Determine the (X, Y) coordinate at the center of the cell enclosing the given text.  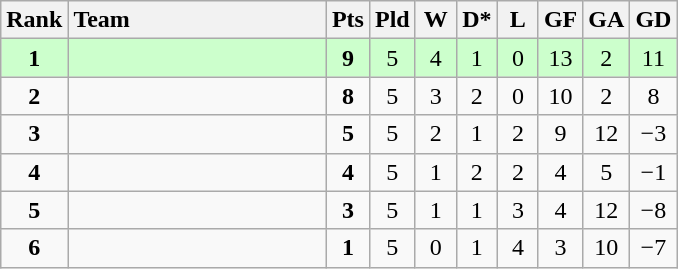
W (436, 20)
13 (560, 58)
Pld (392, 20)
−8 (654, 210)
L (518, 20)
Team (198, 20)
−3 (654, 134)
GF (560, 20)
6 (34, 248)
−1 (654, 172)
11 (654, 58)
−7 (654, 248)
GA (606, 20)
Pts (348, 20)
Rank (34, 20)
D* (476, 20)
GD (654, 20)
